For the text-containing cell, return its midpoint in (X, Y) coordinate format. 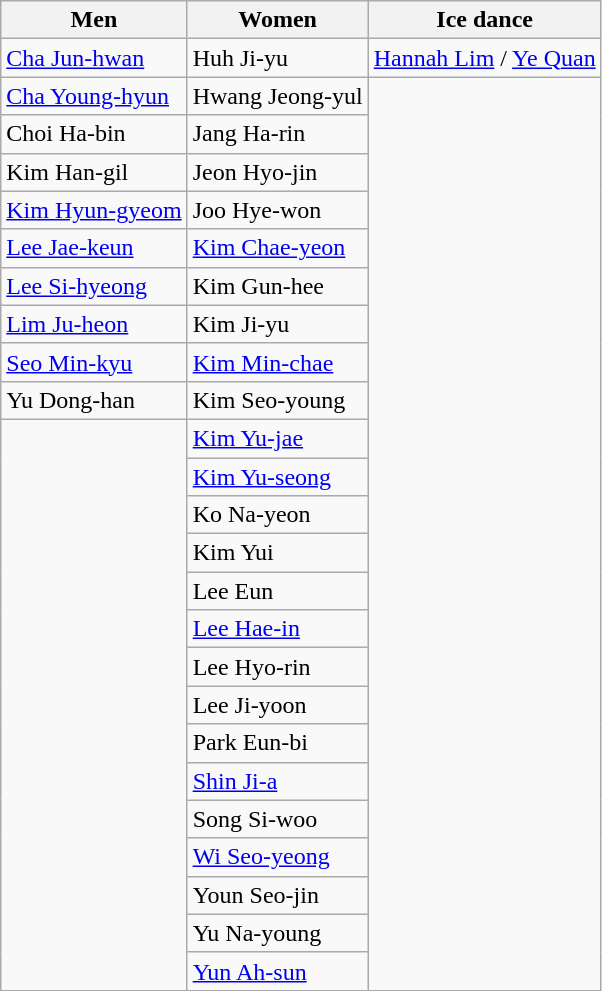
Men (94, 20)
Kim Yu-jae (278, 438)
Park Eun-bi (278, 743)
Cha Jun-hwan (94, 58)
Lee Jae-keun (94, 248)
Youn Seo-jin (278, 895)
Joo Hye-won (278, 210)
Women (278, 20)
Hannah Lim / Ye Quan (484, 58)
Choi Ha-bin (94, 134)
Kim Ji-yu (278, 324)
Kim Gun-hee (278, 286)
Yun Ah-sun (278, 971)
Kim Seo-young (278, 400)
Ice dance (484, 20)
Shin Ji-a (278, 781)
Hwang Jeong-yul (278, 96)
Lim Ju-heon (94, 324)
Ko Na-yeon (278, 515)
Kim Yu-seong (278, 477)
Wi Seo-yeong (278, 857)
Kim Han-gil (94, 172)
Jang Ha-rin (278, 134)
Lee Ji-yoon (278, 705)
Song Si-woo (278, 819)
Huh Ji-yu (278, 58)
Lee Si-hyeong (94, 286)
Cha Young-hyun (94, 96)
Kim Yui (278, 553)
Lee Hyo-rin (278, 667)
Yu Na-young (278, 933)
Kim Chae-yeon (278, 248)
Lee Hae-in (278, 629)
Kim Min-chae (278, 362)
Kim Hyun-gyeom (94, 210)
Jeon Hyo-jin (278, 172)
Lee Eun (278, 591)
Seo Min-kyu (94, 362)
Yu Dong-han (94, 400)
